Return (x, y) of the center of cell containing provided text 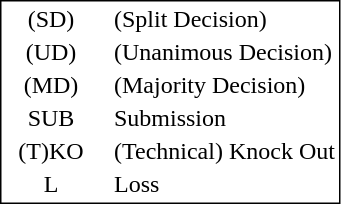
SUB (50, 119)
Submission (224, 119)
(T)KO (50, 151)
(UD) (50, 53)
(Split Decision) (224, 19)
Loss (224, 185)
(Majority Decision) (224, 85)
(MD) (50, 85)
(SD) (50, 19)
(Technical) Knock Out (224, 151)
L (50, 185)
(Unanimous Decision) (224, 53)
